Pinpoint the cell where the given text exists, returning its (x, y) midpoint coordinate. 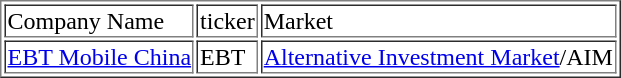
Company Name (99, 20)
Alternative Investment Market/AIM (438, 56)
Market (438, 20)
EBT (228, 56)
ticker (228, 20)
EBT Mobile China (99, 56)
